Detect which cell encompasses the target text, then output its [x, y] center coordinate. 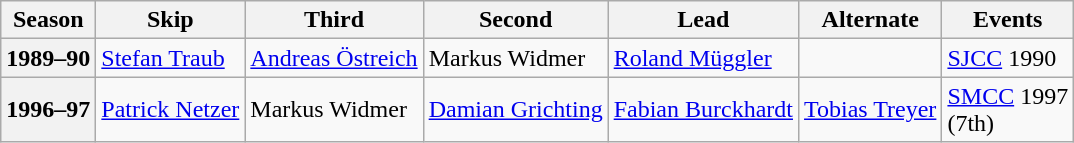
Patrick Netzer [170, 110]
Andreas Östreich [334, 58]
1989–90 [48, 58]
Skip [170, 20]
Third [334, 20]
Season [48, 20]
Tobias Treyer [870, 110]
SMCC 1997 (7th) [1008, 110]
Second [516, 20]
Roland Müggler [703, 58]
Damian Grichting [516, 110]
SJCC 1990 [1008, 58]
Fabian Burckhardt [703, 110]
Lead [703, 20]
Stefan Traub [170, 58]
Alternate [870, 20]
1996–97 [48, 110]
Events [1008, 20]
